Pinpoint the cell where the given text exists, returning its [x, y] midpoint coordinate. 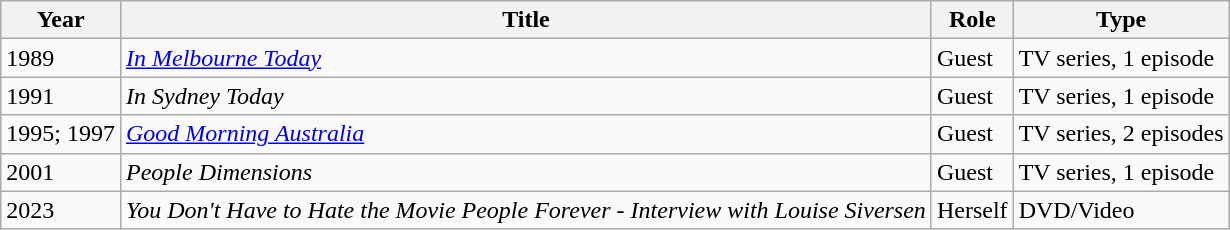
Good Morning Australia [526, 134]
2001 [61, 172]
1989 [61, 58]
Type [1121, 20]
Role [972, 20]
Herself [972, 210]
In Sydney Today [526, 96]
DVD/Video [1121, 210]
1991 [61, 96]
Title [526, 20]
2023 [61, 210]
TV series, 2 episodes [1121, 134]
People Dimensions [526, 172]
You Don't Have to Hate the Movie People Forever - Interview with Louise Siversen [526, 210]
1995; 1997 [61, 134]
Year [61, 20]
In Melbourne Today [526, 58]
